Scan for the cell matching the given text and deliver its [x, y] coordinate at center. 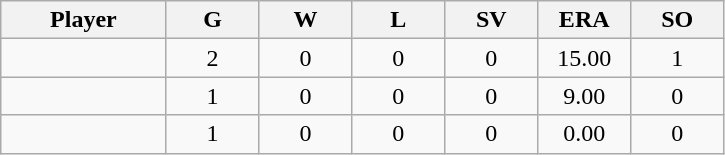
Player [84, 20]
2 [212, 58]
SO [678, 20]
W [306, 20]
0.00 [584, 134]
9.00 [584, 96]
15.00 [584, 58]
L [398, 20]
SV [492, 20]
ERA [584, 20]
G [212, 20]
